Search for the cell housing the specified text and yield its (x, y) center coordinate. 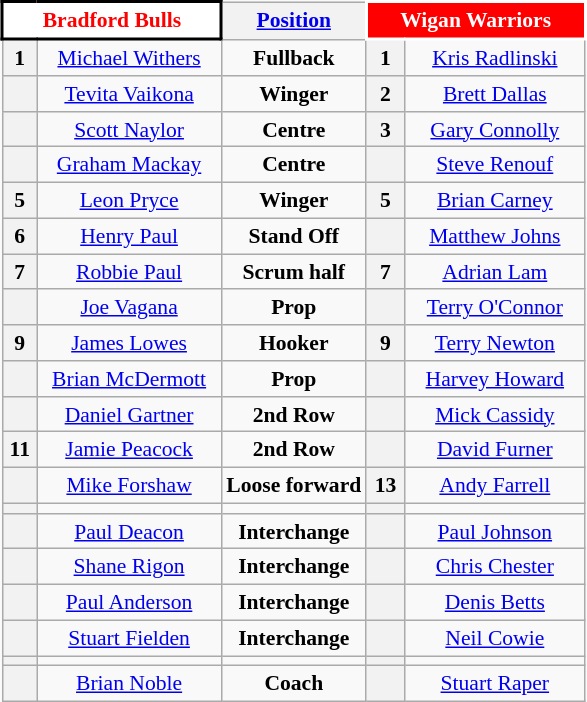
Paul Johnson (495, 531)
Daniel Gartner (129, 414)
David Furner (495, 450)
Wigan Warriors (476, 20)
Jamie Peacock (129, 450)
Mick Cassidy (495, 414)
Andy Farrell (495, 485)
Shane Rigon (129, 567)
Loose forward (294, 485)
6 (20, 236)
2 (385, 94)
Brian Noble (129, 684)
Hooker (294, 343)
Denis Betts (495, 602)
Coach (294, 684)
13 (385, 485)
Terry O'Connor (495, 307)
Tevita Vaikona (129, 94)
Leon Pryce (129, 200)
3 (385, 129)
11 (20, 450)
Steve Renouf (495, 165)
Paul Deacon (129, 531)
Gary Connolly (495, 129)
Neil Cowie (495, 638)
Scott Naylor (129, 129)
Graham Mackay (129, 165)
Brian McDermott (129, 379)
Scrum half (294, 272)
Terry Newton (495, 343)
Brian Carney (495, 200)
Joe Vagana (129, 307)
Bradford Bulls (112, 20)
Position (294, 20)
James Lowes (129, 343)
Robbie Paul (129, 272)
Chris Chester (495, 567)
Stuart Raper (495, 684)
Stand Off (294, 236)
Fullback (294, 57)
Brett Dallas (495, 94)
Harvey Howard (495, 379)
Michael Withers (129, 57)
Adrian Lam (495, 272)
Kris Radlinski (495, 57)
Matthew Johns (495, 236)
Paul Anderson (129, 602)
Henry Paul (129, 236)
Stuart Fielden (129, 638)
Mike Forshaw (129, 485)
